Determine the [x, y] coordinate at the center of the cell enclosing the given text.  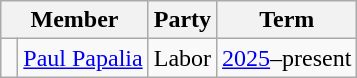
Term [287, 20]
Paul Papalia [83, 58]
Member [74, 20]
Party [182, 20]
2025–present [287, 58]
Labor [182, 58]
